Pinpoint the cell where the given text exists, returning its [x, y] midpoint coordinate. 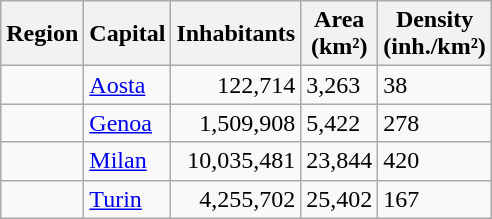
Aosta [128, 85]
Capital [128, 34]
38 [435, 85]
Density(inh./km²) [435, 34]
Inhabitants [236, 34]
3,263 [340, 85]
10,035,481 [236, 161]
23,844 [340, 161]
25,402 [340, 199]
Area(km²) [340, 34]
5,422 [340, 123]
Turin [128, 199]
Region [42, 34]
Milan [128, 161]
278 [435, 123]
167 [435, 199]
1,509,908 [236, 123]
122,714 [236, 85]
4,255,702 [236, 199]
Genoa [128, 123]
420 [435, 161]
